Extract the [x, y] coordinate from the center of the cell holding the provided text.  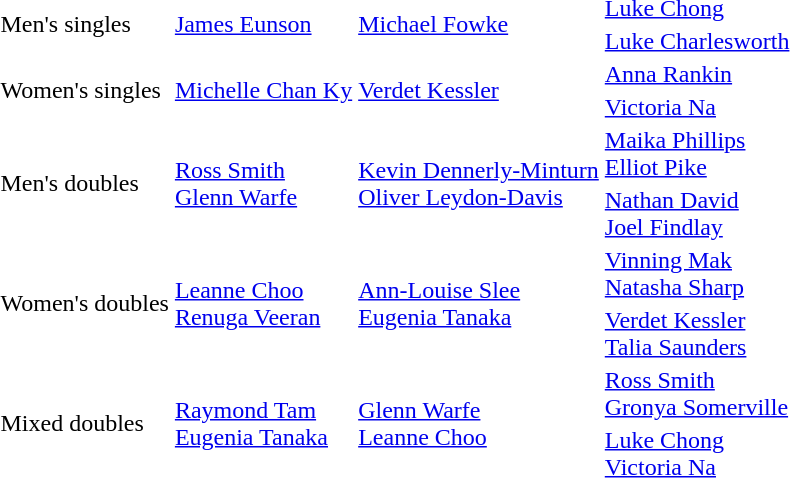
Verdet Kessler [479, 90]
Ann-Louise Slee Eugenia Tanaka [479, 304]
Kevin Dennerly-Minturn Oliver Leydon-Davis [479, 184]
Leanne Choo Renuga Veeran [263, 304]
Michelle Chan Ky [263, 90]
Ross Smith Glenn Warfe [263, 184]
